Detect which cell encompasses the target text, then output its [X, Y] center coordinate. 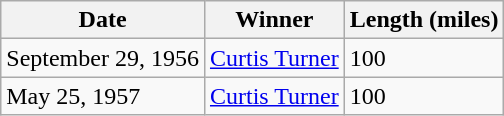
September 29, 1956 [103, 58]
May 25, 1957 [103, 96]
Date [103, 20]
Length (miles) [424, 20]
Winner [274, 20]
